Provide the [X, Y] coordinate of the cell's center where the given text is located.  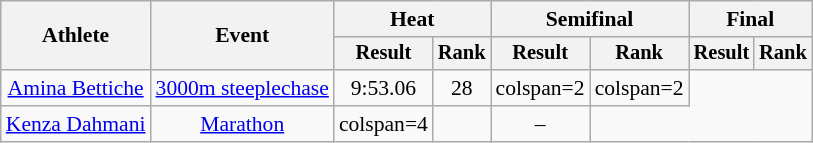
Athlete [76, 36]
colspan=4 [384, 124]
9:53.06 [384, 88]
3000m steeplechase [242, 88]
Marathon [242, 124]
Heat [412, 19]
Semifinal [590, 19]
Final [750, 19]
28 [462, 88]
– [540, 124]
Kenza Dahmani [76, 124]
Amina Bettiche [76, 88]
Event [242, 36]
